Return the (X, Y) coordinate for the center point of the cell that contains the specified text.  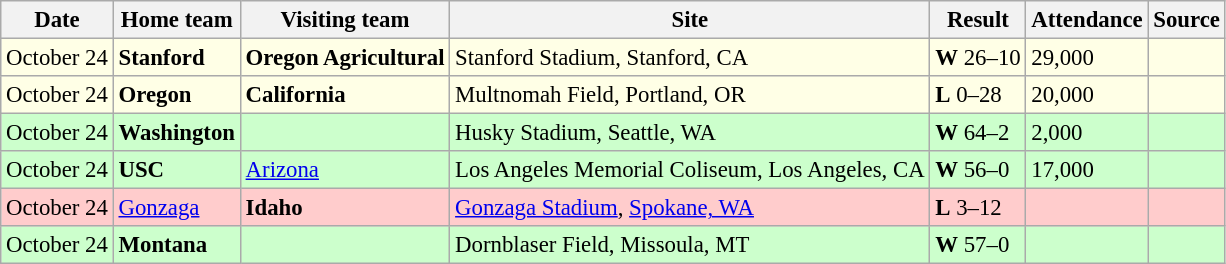
Visiting team (345, 20)
Gonzaga (176, 208)
W 57–0 (978, 245)
Date (57, 20)
W 56–0 (978, 170)
29,000 (1087, 58)
20,000 (1087, 95)
Stanford Stadium, Stanford, CA (690, 58)
Montana (176, 245)
USC (176, 170)
Oregon (176, 95)
Idaho (345, 208)
Site (690, 20)
L 3–12 (978, 208)
Result (978, 20)
Washington (176, 133)
Gonzaga Stadium, Spokane, WA (690, 208)
Husky Stadium, Seattle, WA (690, 133)
Multnomah Field, Portland, OR (690, 95)
Source (1186, 20)
Stanford (176, 58)
Attendance (1087, 20)
17,000 (1087, 170)
Oregon Agricultural (345, 58)
Dornblaser Field, Missoula, MT (690, 245)
L 0–28 (978, 95)
California (345, 95)
Los Angeles Memorial Coliseum, Los Angeles, CA (690, 170)
W 26–10 (978, 58)
Home team (176, 20)
W 64–2 (978, 133)
Arizona (345, 170)
2,000 (1087, 133)
